Return the (x, y) coordinate for the center point of the cell that contains the specified text.  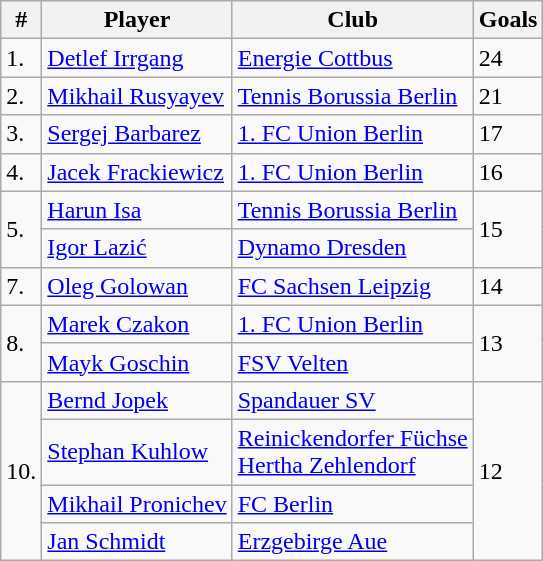
FC Berlin (352, 503)
Dynamo Dresden (352, 248)
Goals (508, 20)
Oleg Golowan (137, 286)
24 (508, 58)
Reinickendorfer FüchseHertha Zehlendorf (352, 452)
Mayk Goschin (137, 362)
16 (508, 172)
13 (508, 343)
Mikhail Rusyayev (137, 96)
17 (508, 134)
Energie Cottbus (352, 58)
Club (352, 20)
10. (22, 470)
Mikhail Pronichev (137, 503)
1. (22, 58)
Harun Isa (137, 210)
12 (508, 470)
FC Sachsen Leipzig (352, 286)
Bernd Jopek (137, 400)
4. (22, 172)
7. (22, 286)
Erzgebirge Aue (352, 542)
Spandauer SV (352, 400)
2. (22, 96)
21 (508, 96)
FSV Velten (352, 362)
Jacek Frackiewicz (137, 172)
14 (508, 286)
Stephan Kuhlow (137, 452)
# (22, 20)
8. (22, 343)
Jan Schmidt (137, 542)
3. (22, 134)
Marek Czakon (137, 324)
15 (508, 229)
5. (22, 229)
Igor Lazić (137, 248)
Sergej Barbarez (137, 134)
Player (137, 20)
Detlef Irrgang (137, 58)
